Locate the cell with the specified text and output its [x, y] center coordinate. 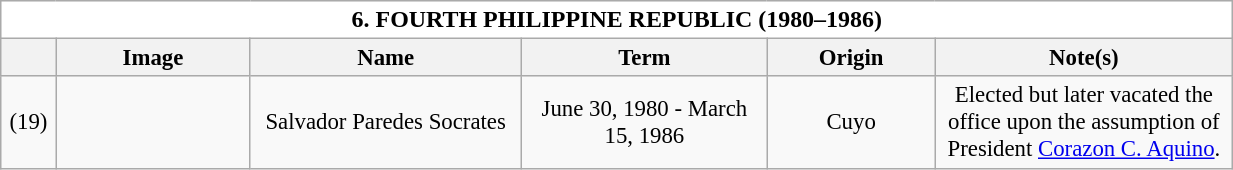
Elected but later vacated the office upon the assumption of President Corazon C. Aquino. [1084, 123]
Name [386, 58]
(19) [28, 123]
Note(s) [1084, 58]
6. FOURTH PHILIPPINE REPUBLIC (1980–1986) [617, 20]
Image [153, 58]
Term [645, 58]
June 30, 1980 - March 15, 1986 [645, 123]
Cuyo [851, 123]
Salvador Paredes Socrates [386, 123]
Origin [851, 58]
